Determine the [x, y] coordinate at the center of the cell enclosing the given text.  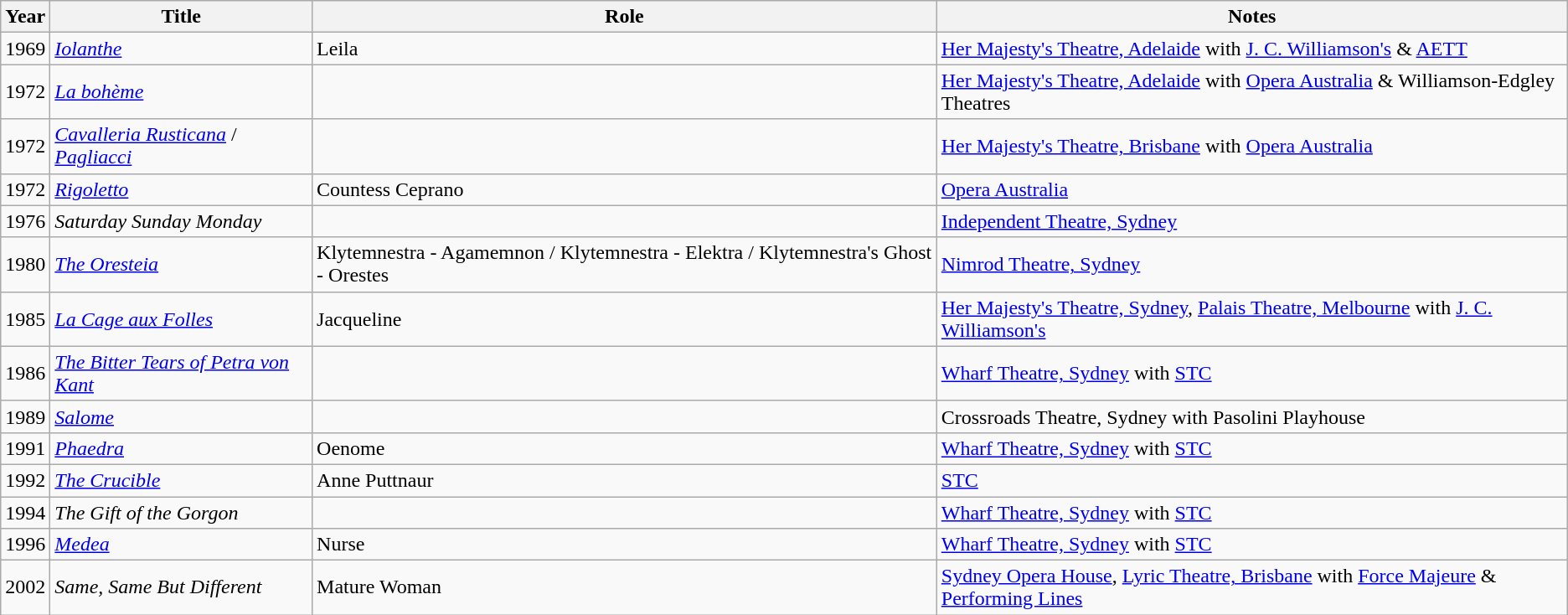
Nimrod Theatre, Sydney [1251, 265]
Same, Same But Different [181, 588]
Phaedra [181, 448]
Year [25, 17]
Klytemnestra - Agamemnon / Klytemnestra - Elektra / Klytemnestra's Ghost - Orestes [625, 265]
Medea [181, 545]
1992 [25, 480]
1986 [25, 374]
Rigoletto [181, 189]
La bohème [181, 92]
Oenome [625, 448]
Countess Ceprano [625, 189]
Her Majesty's Theatre, Adelaide with J. C. Williamson's & AETT [1251, 49]
Mature Woman [625, 588]
STC [1251, 480]
1991 [25, 448]
Her Majesty's Theatre, Brisbane with Opera Australia [1251, 146]
1980 [25, 265]
Anne Puttnaur [625, 480]
Saturday Sunday Monday [181, 221]
Nurse [625, 545]
Title [181, 17]
1994 [25, 512]
2002 [25, 588]
Iolanthe [181, 49]
1989 [25, 416]
1969 [25, 49]
The Oresteia [181, 265]
Cavalleria Rusticana / Pagliacci [181, 146]
Independent Theatre, Sydney [1251, 221]
Opera Australia [1251, 189]
Role [625, 17]
The Bitter Tears of Petra von Kant [181, 374]
The Gift of the Gorgon [181, 512]
La Cage aux Folles [181, 318]
Her Majesty's Theatre, Adelaide with Opera Australia & Williamson-Edgley Theatres [1251, 92]
Notes [1251, 17]
Sydney Opera House, Lyric Theatre, Brisbane with Force Majeure & Performing Lines [1251, 588]
1996 [25, 545]
1976 [25, 221]
Her Majesty's Theatre, Sydney, Palais Theatre, Melbourne with J. C. Williamson's [1251, 318]
Salome [181, 416]
The Crucible [181, 480]
Crossroads Theatre, Sydney with Pasolini Playhouse [1251, 416]
1985 [25, 318]
Leila [625, 49]
Jacqueline [625, 318]
